Output the [x, y] coordinate of the center of the cell containing the given text.  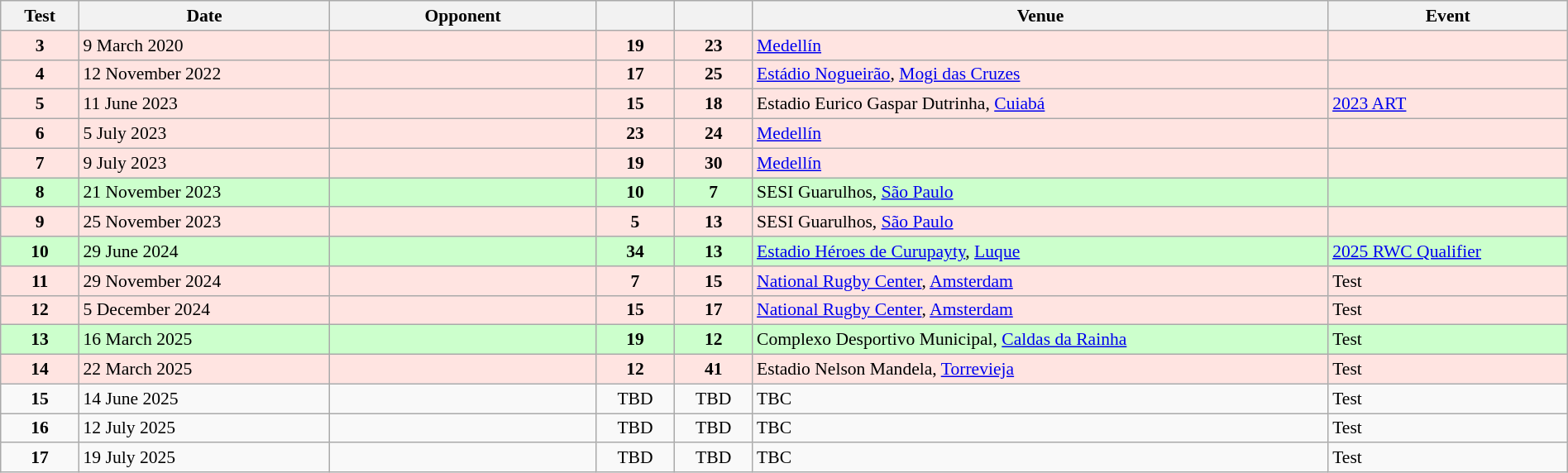
Estadio Héroes de Curupayty, Luque [1040, 251]
5 December 2024 [203, 310]
9 [40, 222]
12 November 2022 [203, 74]
8 [40, 193]
29 November 2024 [203, 281]
12 July 2025 [203, 428]
14 June 2025 [203, 399]
16 March 2025 [203, 340]
11 June 2023 [203, 104]
16 [40, 428]
Estadio Eurico Gaspar Dutrinha, Cuiabá [1040, 104]
Opponent [463, 16]
25 November 2023 [203, 222]
9 July 2023 [203, 163]
34 [635, 251]
19 July 2025 [203, 458]
29 June 2024 [203, 251]
30 [713, 163]
25 [713, 74]
4 [40, 74]
Event [1447, 16]
41 [713, 370]
Date [203, 16]
9 March 2020 [203, 45]
2023 ART [1447, 104]
14 [40, 370]
21 November 2023 [203, 193]
6 [40, 134]
2025 RWC Qualifier [1447, 251]
Estadio Nelson Mandela, Torrevieja [1040, 370]
Complexo Desportivo Municipal, Caldas da Rainha [1040, 340]
Venue [1040, 16]
18 [713, 104]
5 July 2023 [203, 134]
11 [40, 281]
22 March 2025 [203, 370]
Estádio Nogueirão, Mogi das Cruzes [1040, 74]
3 [40, 45]
24 [713, 134]
